From the cell containing the given text, extract its center point as [X, Y] coordinate. 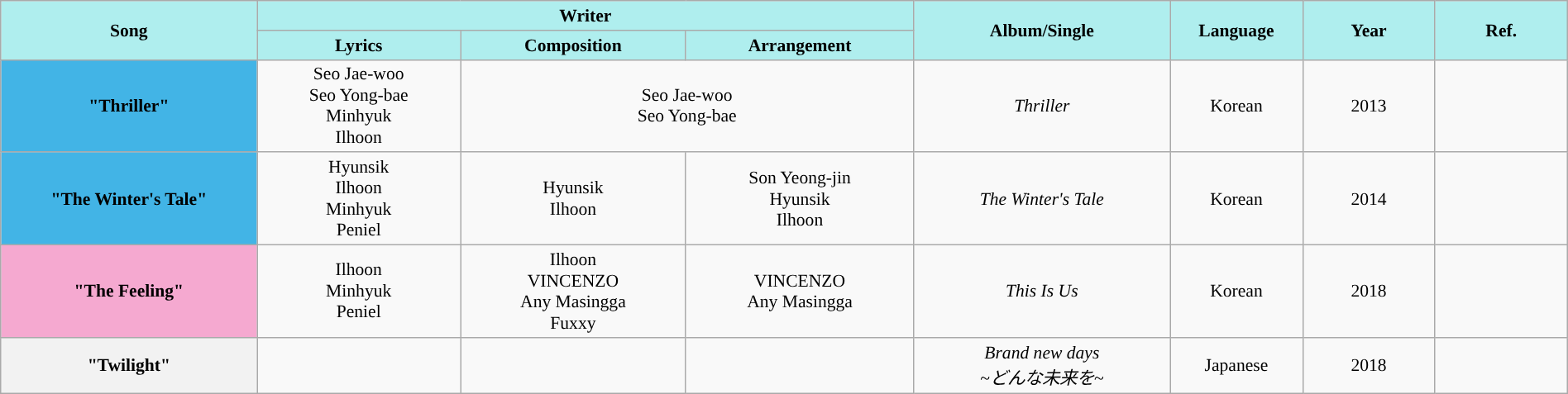
"The Winter's Tale" [129, 198]
VINCENZOAny Masingga [799, 291]
"Thriller" [129, 106]
Album/Single [1042, 30]
Arrangement [799, 45]
Son Yeong-jinHyunsikIlhoon [799, 198]
Composition [574, 45]
Song [129, 30]
HyunsikIlhoon [574, 198]
2013 [1369, 106]
Brand new days ~どんな未来を~ [1042, 365]
Ref. [1501, 30]
Thriller [1042, 106]
The Winter's Tale [1042, 198]
2014 [1369, 198]
Lyrics [359, 45]
Writer [586, 16]
Year [1369, 30]
Seo Jae-wooSeo Yong-bae [687, 106]
IlhoonMinhyukPeniel [359, 291]
This Is Us [1042, 291]
"The Feeling" [129, 291]
"Twilight" [129, 365]
Seo Jae-wooSeo Yong-baeMinhyukIlhoon [359, 106]
Language [1236, 30]
Japanese [1236, 365]
HyunsikIlhoonMinhyukPeniel [359, 198]
IlhoonVINCENZOAny MasinggaFuxxy [574, 291]
